Determine the [X, Y] coordinate at the center of the cell enclosing the given text.  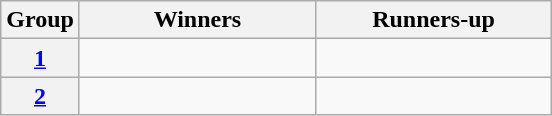
Group [40, 20]
Winners [197, 20]
Runners-up [433, 20]
2 [40, 96]
1 [40, 58]
